Capture the cell that displays the provided text and extract its [x, y] central coordinate. 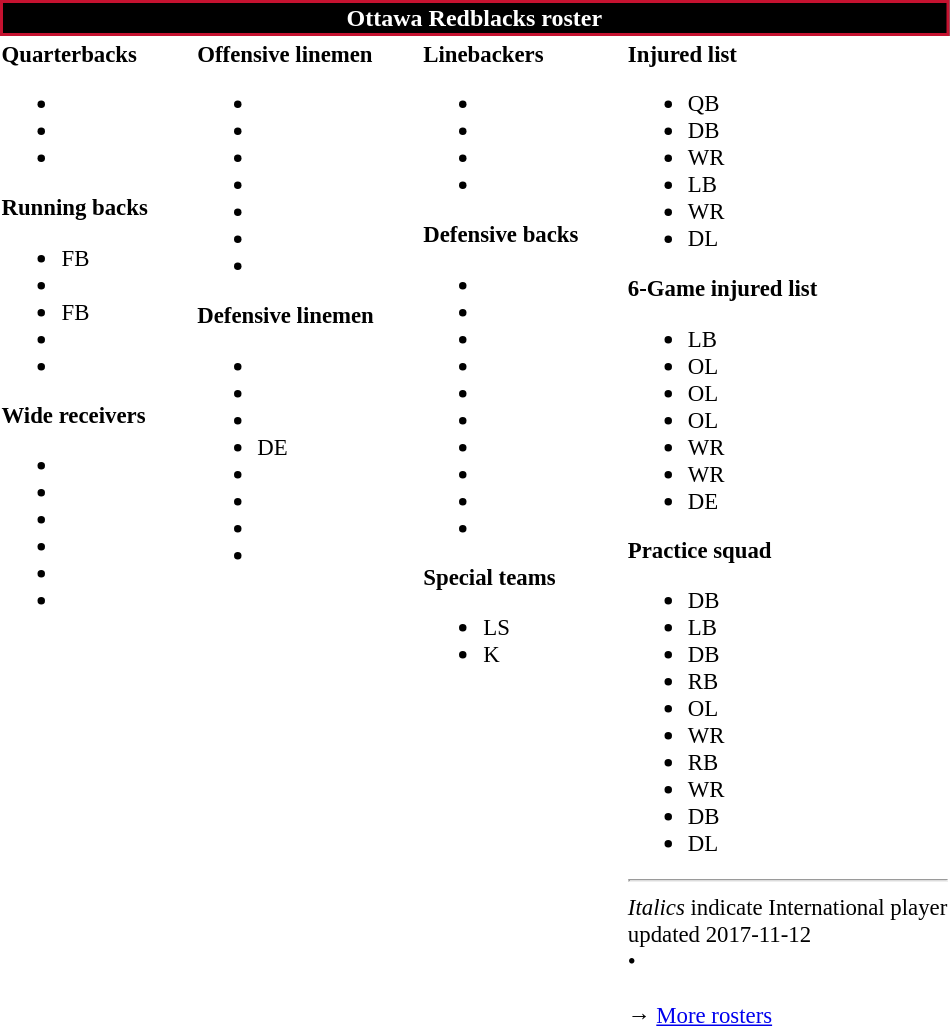
Ottawa Redblacks roster [474, 18]
